Return the [x, y] coordinate for the center point of the cell that contains the specified text.  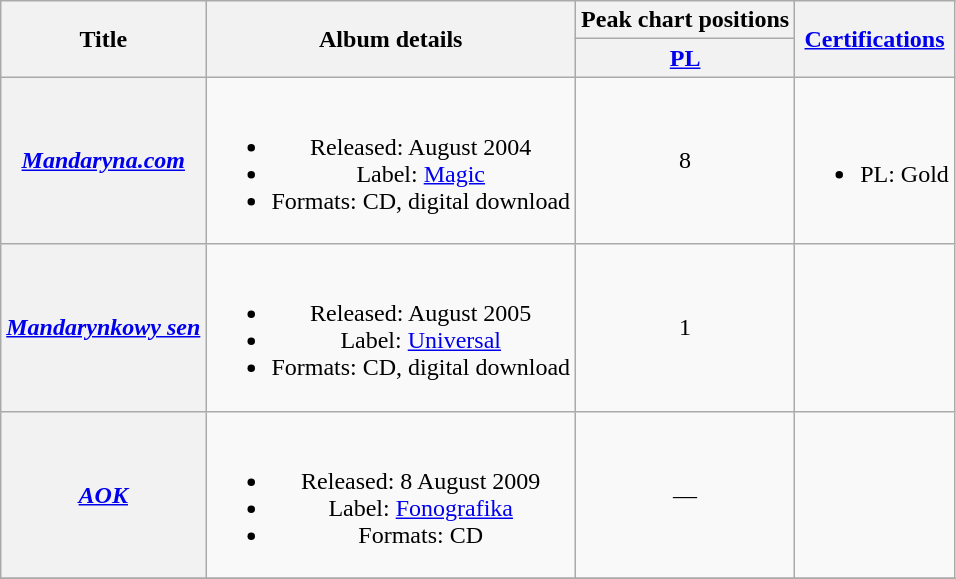
Released: 8 August 2009Label: FonografikaFormats: CD [391, 494]
Mandarynkowy sen [104, 328]
Released: August 2004Label: MagicFormats: CD, digital download [391, 160]
Mandaryna.com [104, 160]
AOK [104, 494]
Released: August 2005Label: UniversalFormats: CD, digital download [391, 328]
PL: Gold [875, 160]
Certifications [875, 39]
Title [104, 39]
1 [686, 328]
— [686, 494]
PL [686, 58]
Peak chart positions [686, 20]
Album details [391, 39]
8 [686, 160]
